For the text-containing cell, return its midpoint in [x, y] coordinate format. 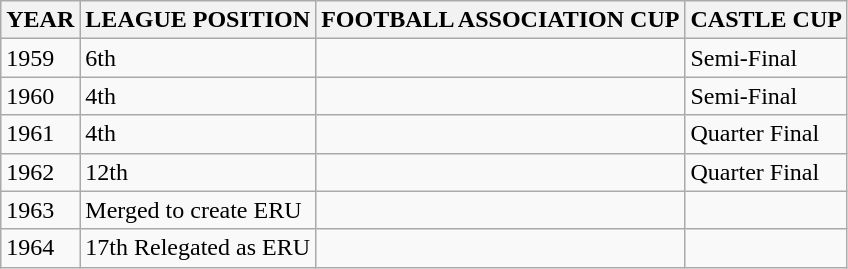
1962 [40, 172]
1963 [40, 210]
1959 [40, 58]
1960 [40, 96]
1964 [40, 248]
LEAGUE POSITION [198, 20]
FOOTBALL ASSOCIATION CUP [500, 20]
17th Relegated as ERU [198, 248]
Merged to create ERU [198, 210]
1961 [40, 134]
YEAR [40, 20]
CASTLE CUP [766, 20]
6th [198, 58]
12th [198, 172]
